Detect which cell encompasses the target text, then output its [X, Y] center coordinate. 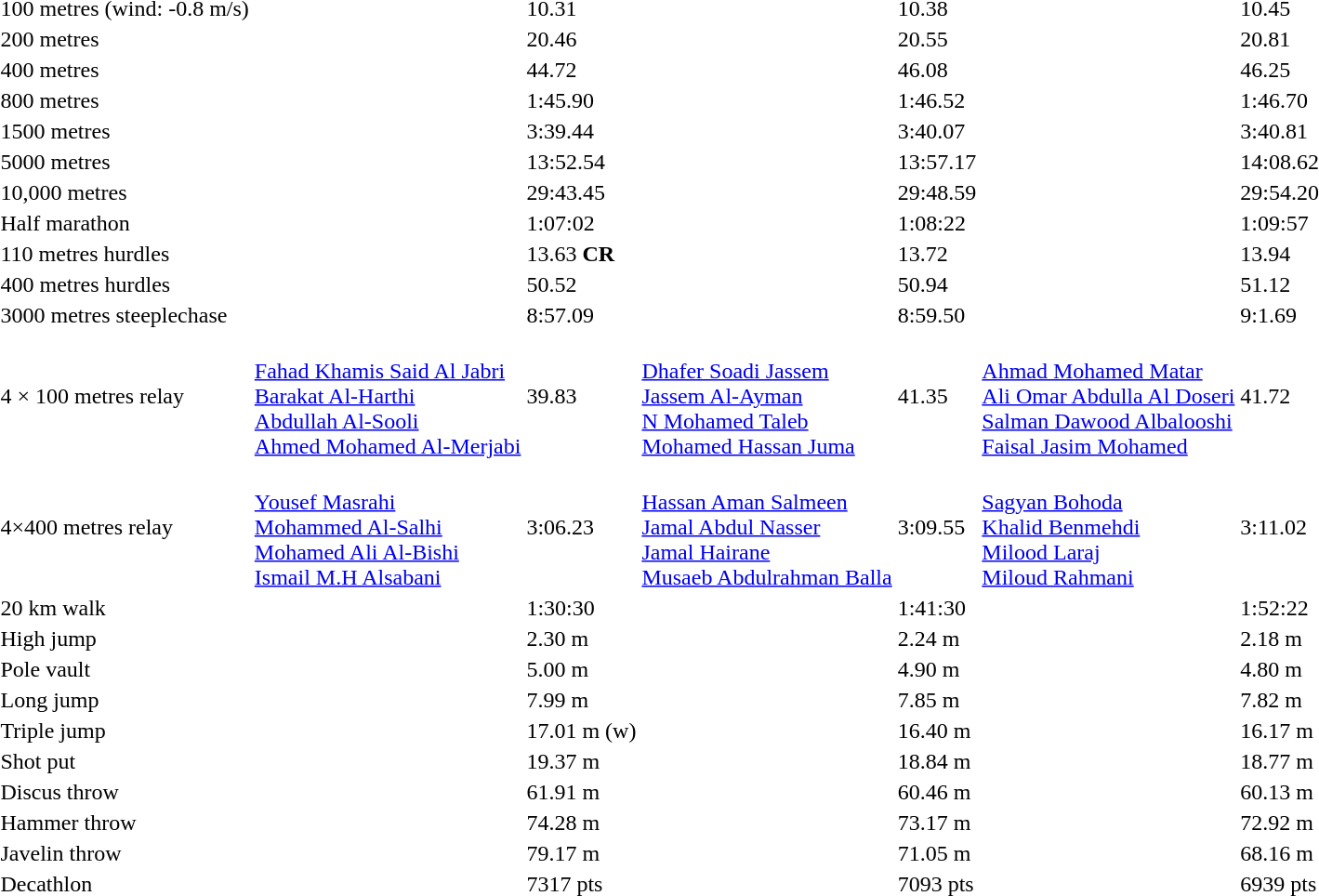
18.84 m [937, 761]
13.72 [937, 254]
8:57.09 [582, 315]
16.40 m [937, 731]
3:09.55 [937, 527]
7.85 m [937, 700]
13:57.17 [937, 162]
Ahmad Mohamed MatarAli Omar Abdulla Al Doseri Salman Dawood AlbalooshiFaisal Jasim Mohamed [1108, 396]
Sagyan BohodaKhalid Benmehdi Milood LarajMiloud Rahmani [1108, 527]
7.99 m [582, 700]
29:48.59 [937, 192]
Dhafer Soadi JassemJassem Al-AymanN Mohamed TalebMohamed Hassan Juma [767, 396]
20.55 [937, 39]
74.28 m [582, 823]
71.05 m [937, 853]
Hassan Aman SalmeenJamal Abdul NasserJamal HairaneMusaeb Abdulrahman Balla [767, 527]
Yousef MasrahiMohammed Al-SalhiMohamed Ali Al-BishiIsmail M.H Alsabani [388, 527]
60.46 m [937, 792]
Fahad Khamis Said Al Jabri Barakat Al-HarthiAbdullah Al-SooliAhmed Mohamed Al-Merjabi [388, 396]
20.46 [582, 39]
19.37 m [582, 761]
46.08 [937, 70]
1:45.90 [582, 100]
44.72 [582, 70]
1:46.52 [937, 100]
2.24 m [937, 639]
1:07:02 [582, 223]
3:39.44 [582, 131]
2.30 m [582, 639]
1:30:30 [582, 608]
17.01 m (w) [582, 731]
50.52 [582, 284]
5.00 m [582, 669]
1:08:22 [937, 223]
13:52.54 [582, 162]
41.35 [937, 396]
1:41:30 [937, 608]
3:40.07 [937, 131]
39.83 [582, 396]
50.94 [937, 284]
13.63 CR [582, 254]
8:59.50 [937, 315]
79.17 m [582, 853]
3:06.23 [582, 527]
61.91 m [582, 792]
73.17 m [937, 823]
29:43.45 [582, 192]
4.90 m [937, 669]
